Find where the given text appears and provide that cell's center as [X, Y] coordinate. 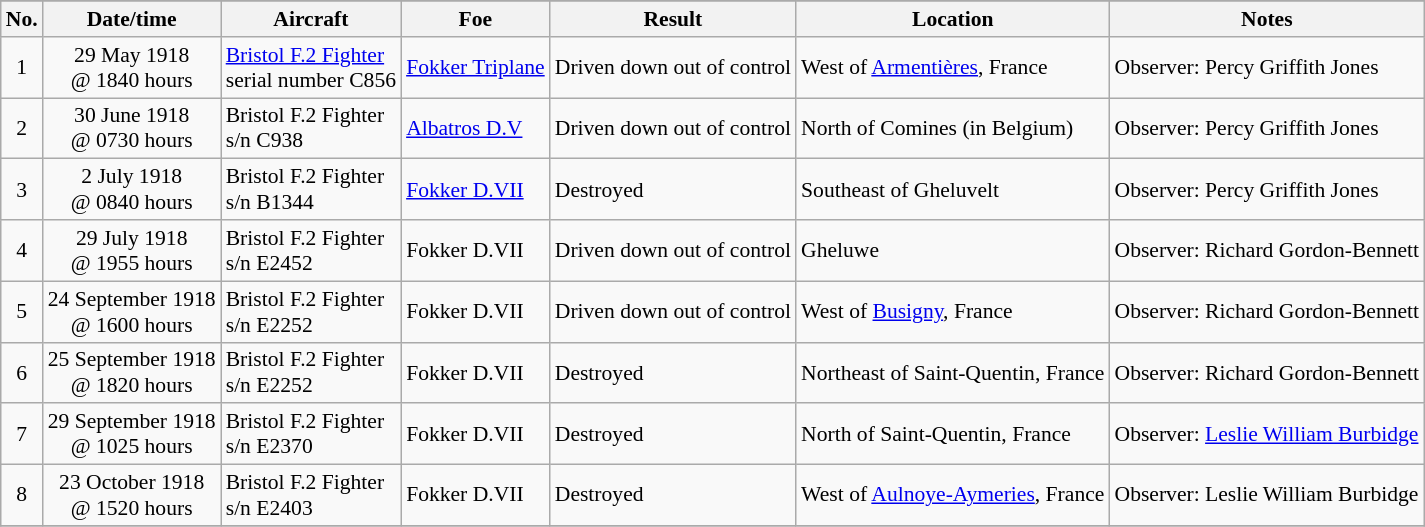
6 [22, 372]
7 [22, 434]
29 July 1918@ 1955 hours [132, 250]
Fokker Triplane [476, 68]
Bristol F.2 Fighters/n E2403 [311, 496]
Southeast of Gheluvelt [952, 190]
Date/time [132, 19]
25 September 1918@ 1820 hours [132, 372]
No. [22, 19]
Bristol F.2 Fighters/n B1344 [311, 190]
Bristol F.2 Fighterserial number C856 [311, 68]
Bristol F.2 Fighters/n E2370 [311, 434]
Northeast of Saint-Quentin, France [952, 372]
Bristol F.2 Fighters/n E2452 [311, 250]
5 [22, 312]
Gheluwe [952, 250]
23 October 1918@ 1520 hours [132, 496]
Notes [1268, 19]
29 September 1918@ 1025 hours [132, 434]
Foe [476, 19]
West of Armentières, France [952, 68]
West of Busigny, France [952, 312]
North of Comines (in Belgium) [952, 128]
Bristol F.2 Fighters/n C938 [311, 128]
Location [952, 19]
29 May 1918@ 1840 hours [132, 68]
West of Aulnoye-Aymeries, France [952, 496]
2 July 1918@ 0840 hours [132, 190]
8 [22, 496]
Result [673, 19]
2 [22, 128]
1 [22, 68]
3 [22, 190]
30 June 1918@ 0730 hours [132, 128]
24 September 1918@ 1600 hours [132, 312]
North of Saint-Quentin, France [952, 434]
4 [22, 250]
Aircraft [311, 19]
Albatros D.V [476, 128]
